Scan for the cell matching the given text and deliver its (X, Y) coordinate at center. 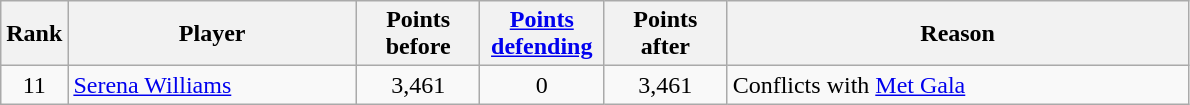
Reason (958, 34)
Player (212, 34)
0 (542, 85)
Points before (418, 34)
Conflicts with Met Gala (958, 85)
11 (34, 85)
Points after (666, 34)
Points defending (542, 34)
Rank (34, 34)
Serena Williams (212, 85)
